Scan for the cell matching the given text and deliver its [x, y] coordinate at center. 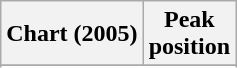
Chart (2005) [72, 34]
Peakposition [189, 34]
